From the cell containing the given text, extract its center point as (X, Y) coordinate. 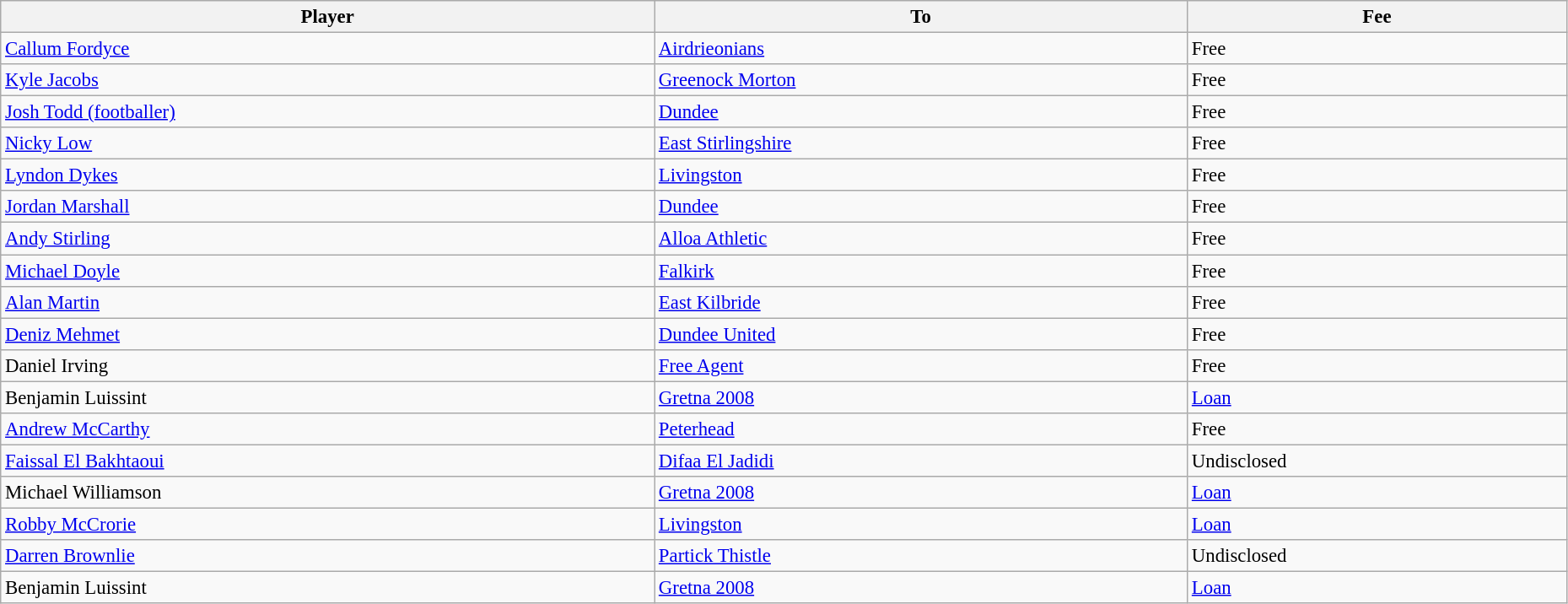
Josh Todd (footballer) (327, 112)
Michael Doyle (327, 271)
Peterhead (921, 429)
Fee (1377, 17)
Kyle Jacobs (327, 80)
Deniz Mehmet (327, 334)
Andrew McCarthy (327, 429)
Michael Williamson (327, 493)
Nicky Low (327, 143)
Andy Stirling (327, 239)
Alloa Athletic (921, 239)
Dundee United (921, 334)
Falkirk (921, 271)
To (921, 17)
East Kilbride (921, 302)
Partick Thistle (921, 556)
Difaa El Jadidi (921, 461)
Jordan Marshall (327, 207)
Robby McCrorie (327, 524)
Callum Fordyce (327, 49)
Lyndon Dykes (327, 175)
East Stirlingshire (921, 143)
Airdrieonians (921, 49)
Player (327, 17)
Greenock Morton (921, 80)
Darren Brownlie (327, 556)
Faissal El Bakhtaoui (327, 461)
Free Agent (921, 365)
Daniel Irving (327, 365)
Alan Martin (327, 302)
